Provide the [x, y] coordinate of the cell's center where the given text is located.  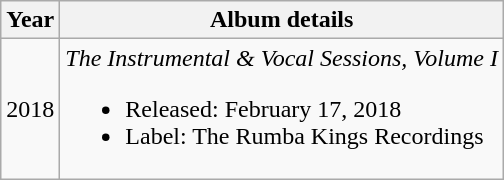
Year [30, 20]
The Instrumental & Vocal Sessions, Volume IReleased: February 17, 2018Label: The Rumba Kings Recordings [282, 109]
Album details [282, 20]
2018 [30, 109]
